Locate the cell with the specified text and output its [X, Y] center coordinate. 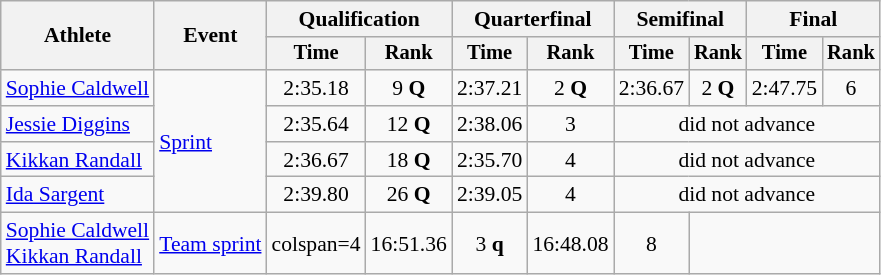
2:38.06 [490, 124]
8 [652, 244]
Sophie Caldwell [78, 88]
Jessie Diggins [78, 124]
16:48.08 [570, 244]
Qualification [360, 19]
2:37.21 [490, 88]
6 [851, 88]
2:35.18 [316, 88]
2:35.70 [490, 160]
Ida Sargent [78, 195]
2:35.64 [316, 124]
18 Q [409, 160]
Final [814, 19]
Semifinal [680, 19]
3 q [490, 244]
Kikkan Randall [78, 160]
26 Q [409, 195]
12 Q [409, 124]
Event [210, 36]
Team sprint [210, 244]
Athlete [78, 36]
Quarterfinal [533, 19]
3 [570, 124]
16:51.36 [409, 244]
2:47.75 [784, 88]
colspan=4 [316, 244]
2:39.05 [490, 195]
Sophie CaldwellKikkan Randall [78, 244]
Sprint [210, 141]
9 Q [409, 88]
2:39.80 [316, 195]
